Extract the [X, Y] coordinate from the center of the cell holding the provided text.  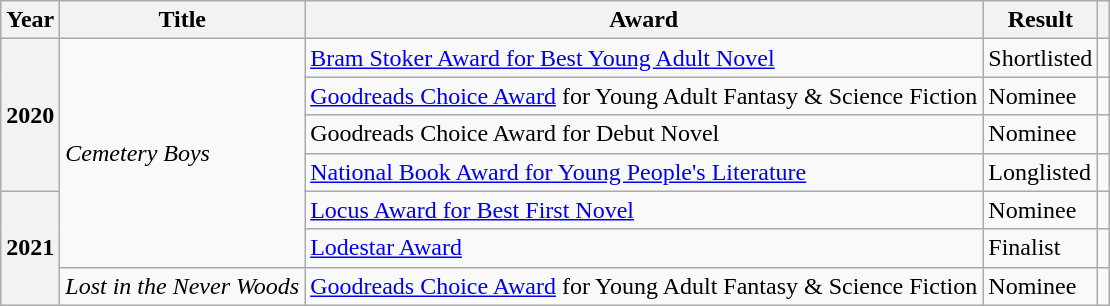
Title [182, 20]
Longlisted [1040, 172]
Year [30, 20]
2020 [30, 115]
Award [644, 20]
Shortlisted [1040, 58]
National Book Award for Young People's Literature [644, 172]
Result [1040, 20]
Finalist [1040, 248]
2021 [30, 248]
Lost in the Never Woods [182, 286]
Lodestar Award [644, 248]
Cemetery Boys [182, 153]
Locus Award for Best First Novel [644, 210]
Bram Stoker Award for Best Young Adult Novel [644, 58]
Goodreads Choice Award for Debut Novel [644, 134]
